Detect which cell encompasses the target text, then output its (X, Y) center coordinate. 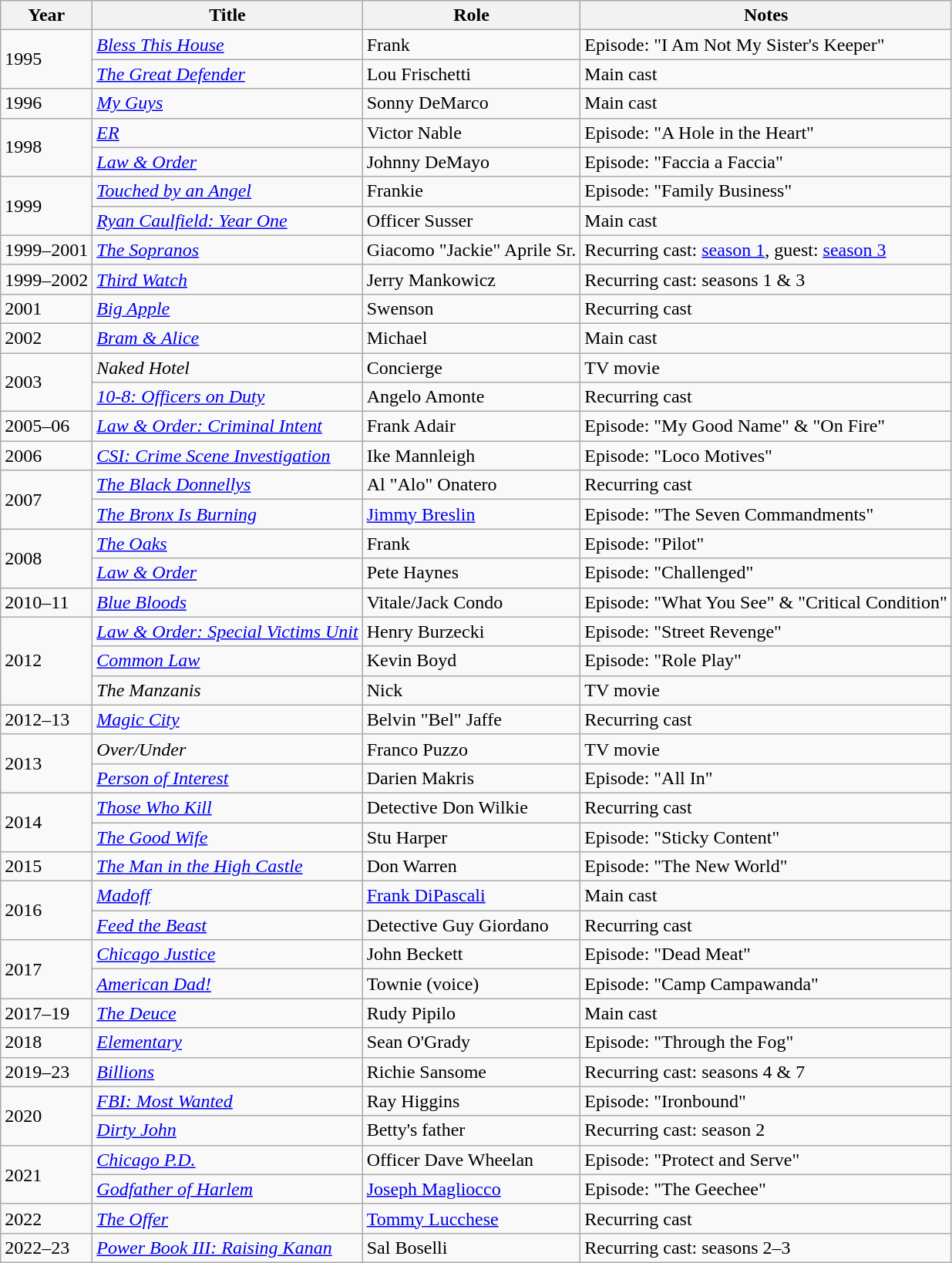
2001 (46, 308)
The Deuce (227, 1013)
1999–2001 (46, 250)
Episode: "The Geechee" (766, 1189)
Power Book III: Raising Kanan (227, 1248)
Episode: "Camp Campawanda" (766, 984)
ER (227, 133)
Notes (766, 15)
Episode: "Protect and Serve" (766, 1160)
Vitale/Jack Condo (472, 602)
Madoff (227, 896)
Swenson (472, 308)
The Offer (227, 1218)
Townie (voice) (472, 984)
Episode: "All In" (766, 778)
Law & Order: Criminal Intent (227, 426)
Episode: "What You See" & "Critical Condition" (766, 602)
2012 (46, 661)
Lou Frischetti (472, 74)
2021 (46, 1174)
2008 (46, 558)
Nick (472, 690)
2018 (46, 1042)
Over/Under (227, 749)
2005–06 (46, 426)
Episode: "Challenged" (766, 573)
Naked Hotel (227, 368)
Giacomo "Jackie" Aprile Sr. (472, 250)
American Dad! (227, 984)
Episode: "Family Business" (766, 191)
Al "Alo" Onatero (472, 485)
Person of Interest (227, 778)
Victor Nable (472, 133)
Concierge (472, 368)
The Great Defender (227, 74)
Betty's father (472, 1130)
The Oaks (227, 544)
Third Watch (227, 279)
Angelo Amonte (472, 397)
Elementary (227, 1042)
Officer Susser (472, 221)
The Sopranos (227, 250)
The Manzanis (227, 690)
Sal Boselli (472, 1248)
Episode: "Dead Meat" (766, 955)
Stu Harper (472, 837)
CSI: Crime Scene Investigation (227, 456)
2006 (46, 456)
Recurring cast: seasons 4 & 7 (766, 1072)
10-8: Officers on Duty (227, 397)
Frank Adair (472, 426)
Ike Mannleigh (472, 456)
Frankie (472, 191)
Tommy Lucchese (472, 1218)
Detective Guy Giordano (472, 925)
Episode: "Street Revenge" (766, 631)
Episode: "Loco Motives" (766, 456)
The Man in the High Castle (227, 867)
Recurring cast: seasons 1 & 3 (766, 279)
2014 (46, 822)
1998 (46, 147)
Recurring cast: season 1, guest: season 3 (766, 250)
Frank DiPascali (472, 896)
FBI: Most Wanted (227, 1101)
The Good Wife (227, 837)
2015 (46, 867)
Henry Burzecki (472, 631)
Detective Don Wilkie (472, 807)
Joseph Magliocco (472, 1189)
Episode: "Pilot" (766, 544)
Episode: "Through the Fog" (766, 1042)
1995 (46, 59)
Title (227, 15)
Blue Bloods (227, 602)
Pete Haynes (472, 573)
Rudy Pipilo (472, 1013)
Dirty John (227, 1130)
Role (472, 15)
2002 (46, 338)
Belvin "Bel" Jaffe (472, 719)
2017 (46, 969)
1999 (46, 206)
Chicago Justice (227, 955)
2012–13 (46, 719)
Feed the Beast (227, 925)
1996 (46, 103)
The Bronx Is Burning (227, 514)
Common Law (227, 661)
My Guys (227, 103)
Those Who Kill (227, 807)
Recurring cast: seasons 2–3 (766, 1248)
Don Warren (472, 867)
Episode: "The New World" (766, 867)
The Black Donnellys (227, 485)
Magic City (227, 719)
Johnny DeMayo (472, 162)
Godfather of Harlem (227, 1189)
Episode: "My Good Name" & "On Fire" (766, 426)
2013 (46, 763)
Sean O'Grady (472, 1042)
Year (46, 15)
Kevin Boyd (472, 661)
2017–19 (46, 1013)
Law & Order: Special Victims Unit (227, 631)
Officer Dave Wheelan (472, 1160)
Episode: "Faccia a Faccia" (766, 162)
Episode: "I Am Not My Sister's Keeper" (766, 45)
Episode: "Ironbound" (766, 1101)
2020 (46, 1116)
Richie Sansome (472, 1072)
Episode: "A Hole in the Heart" (766, 133)
Ryan Caulfield: Year One (227, 221)
2022–23 (46, 1248)
Episode: "The Seven Commandments" (766, 514)
2003 (46, 382)
Bram & Alice (227, 338)
Jimmy Breslin (472, 514)
Recurring cast: season 2 (766, 1130)
Chicago P.D. (227, 1160)
2007 (46, 500)
Ray Higgins (472, 1101)
Episode: "Sticky Content" (766, 837)
Touched by an Angel (227, 191)
Big Apple (227, 308)
Episode: "Role Play" (766, 661)
2019–23 (46, 1072)
2022 (46, 1218)
Bless This House (227, 45)
1999–2002 (46, 279)
Sonny DeMarco (472, 103)
2010–11 (46, 602)
Darien Makris (472, 778)
John Beckett (472, 955)
Franco Puzzo (472, 749)
2016 (46, 911)
Michael (472, 338)
Jerry Mankowicz (472, 279)
Billions (227, 1072)
